Find where the given text appears and provide that cell's center as (x, y) coordinate. 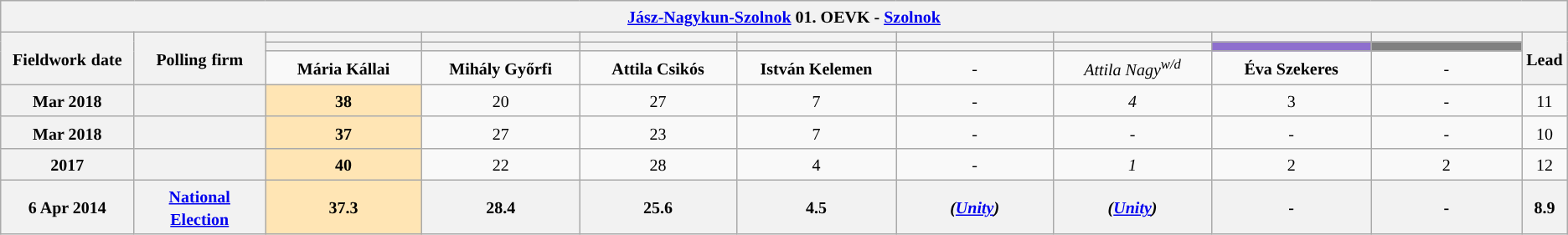
20 (501, 100)
6 Apr 2014 (67, 207)
10 (1545, 132)
23 (658, 132)
38 (343, 100)
Éva Szekeres (1292, 68)
Attila Nagyw/d (1132, 68)
3 (1292, 100)
40 (343, 164)
Mihály Győrfi (501, 68)
Jász-Nagykun-Szolnok 01. OEVK - Szolnok (784, 17)
Lead (1545, 59)
2017 (67, 164)
37.3 (343, 207)
National Election (199, 207)
4.5 (816, 207)
28 (658, 164)
25.6 (658, 207)
12 (1545, 164)
28.4 (501, 207)
11 (1545, 100)
Polling firm (199, 59)
Attila Csikós (658, 68)
1 (1132, 164)
22 (501, 164)
István Kelemen (816, 68)
37 (343, 132)
Mária Kállai (343, 68)
Fieldwork date (67, 59)
8.9 (1545, 207)
